For the text-containing cell, return its midpoint in [x, y] coordinate format. 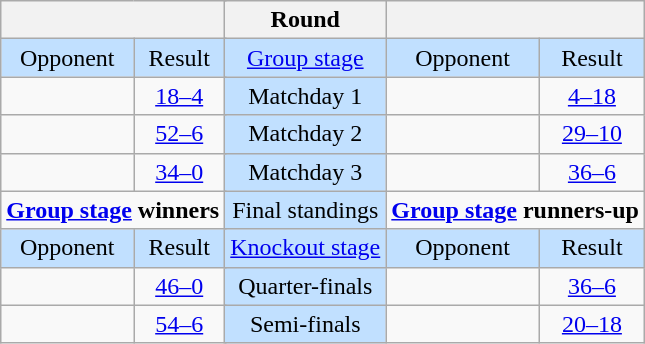
Group stage runners-up [516, 210]
Final standings [306, 210]
20–18 [592, 324]
46–0 [180, 286]
Quarter-finals [306, 286]
Matchday 1 [306, 96]
34–0 [180, 172]
18–4 [180, 96]
Round [306, 20]
Matchday 3 [306, 172]
29–10 [592, 134]
Matchday 2 [306, 134]
52–6 [180, 134]
Group stage winners [113, 210]
Semi-finals [306, 324]
4–18 [592, 96]
Knockout stage [306, 248]
Group stage [306, 58]
54–6 [180, 324]
